Capture the cell that displays the provided text and extract its (X, Y) central coordinate. 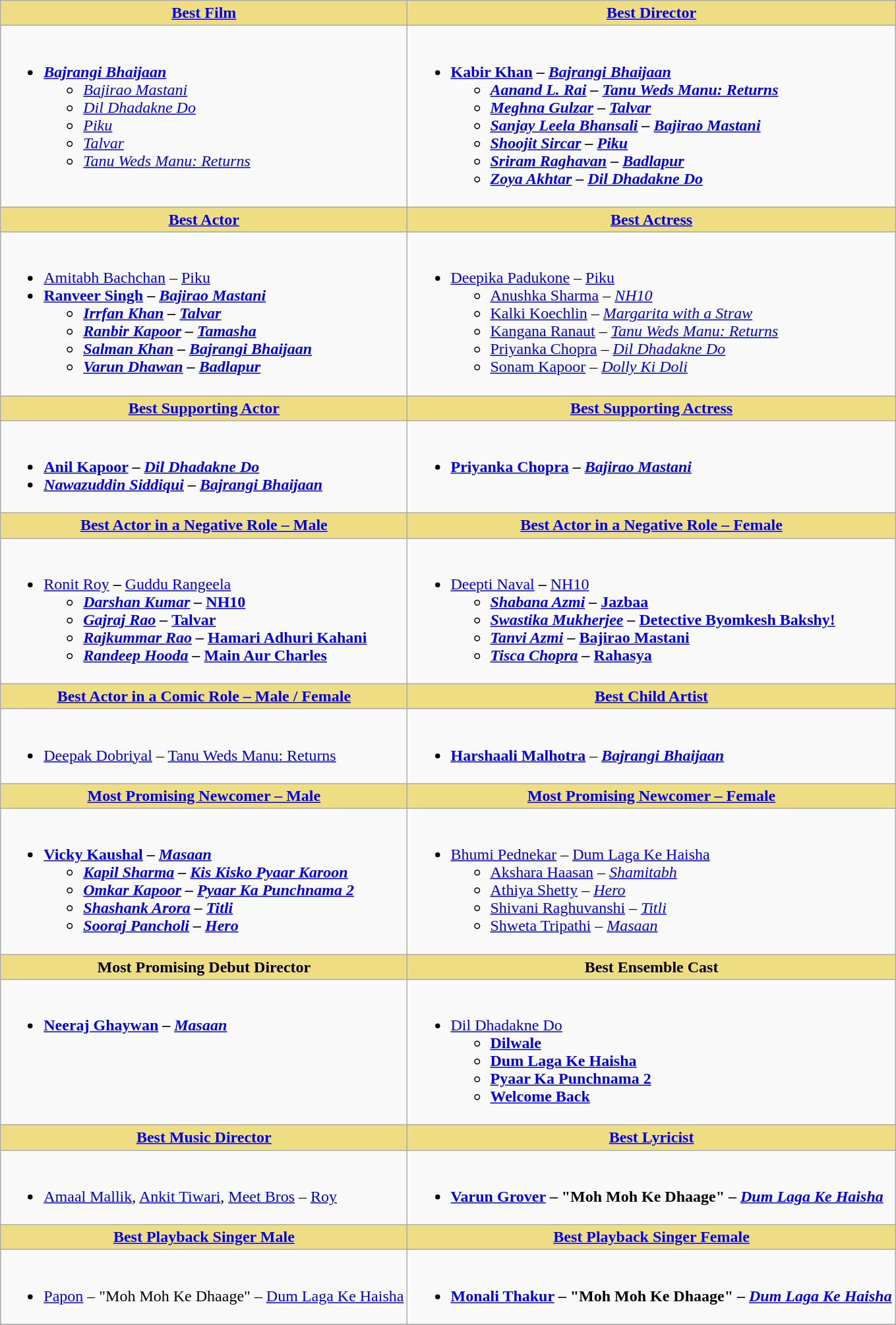
Amaal Mallik, Ankit Tiwari, Meet Bros – Roy (204, 1188)
Varun Grover – "Moh Moh Ke Dhaage" – Dum Laga Ke Haisha (651, 1188)
Most Promising Newcomer – Male (204, 796)
Bhumi Pednekar – Dum Laga Ke HaishaAkshara Haasan – ShamitabhAthiya Shetty – HeroShivani Raghuvanshi – TitliShweta Tripathi – Masaan (651, 881)
Dil Dhadakne DoDilwaleDum Laga Ke HaishaPyaar Ka Punchnama 2Welcome Back (651, 1052)
Best Lyricist (651, 1138)
Best Playback Singer Female (651, 1237)
Best Actor in a Negative Role – Male (204, 525)
Best Actor in a Negative Role – Female (651, 525)
Monali Thakur – "Moh Moh Ke Dhaage" – Dum Laga Ke Haisha (651, 1287)
Best Actor (204, 220)
Priyanka Chopra – Bajirao Mastani (651, 467)
Best Child Artist (651, 696)
Best Ensemble Cast (651, 967)
Best Supporting Actor (204, 408)
Best Supporting Actress (651, 408)
Vicky Kaushal – MasaanKapil Sharma – Kis Kisko Pyaar KaroonOmkar Kapoor – Pyaar Ka Punchnama 2Shashank Arora – TitliSooraj Pancholi – Hero (204, 881)
Neeraj Ghaywan – Masaan (204, 1052)
Deepak Dobriyal – Tanu Weds Manu: Returns (204, 746)
Best Actor in a Comic Role – Male / Female (204, 696)
Ronit Roy – Guddu RangeelaDarshan Kumar – NH10Gajraj Rao – TalvarRajkummar Rao – Hamari Adhuri KahaniRandeep Hooda – Main Aur Charles (204, 610)
Most Promising Debut Director (204, 967)
Best Playback Singer Male (204, 1237)
Anil Kapoor – Dil Dhadakne DoNawazuddin Siddiqui – Bajrangi Bhaijaan (204, 467)
Harshaali Malhotra – Bajrangi Bhaijaan (651, 746)
Bajrangi BhaijaanBajirao MastaniDil Dhadakne DoPikuTalvarTanu Weds Manu: Returns (204, 116)
Best Actress (651, 220)
Best Music Director (204, 1138)
Papon – "Moh Moh Ke Dhaage" – Dum Laga Ke Haisha (204, 1287)
Deepti Naval – NH10Shabana Azmi – JazbaaSwastika Mukherjee – Detective Byomkesh Bakshy!Tanvi Azmi – Bajirao MastaniTisca Chopra – Rahasya (651, 610)
Most Promising Newcomer – Female (651, 796)
Best Director (651, 13)
Best Film (204, 13)
